Return the [X, Y] coordinate for the center point of the cell that contains the specified text.  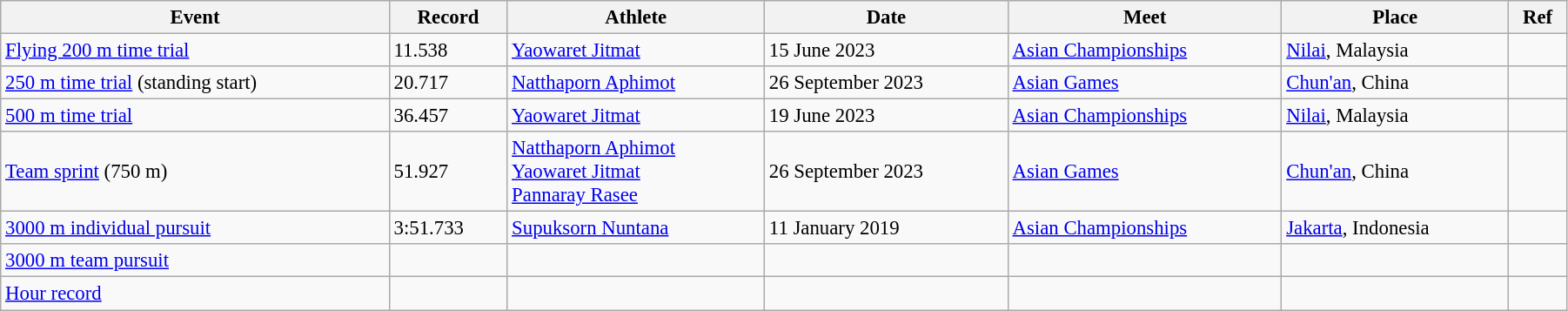
15 June 2023 [887, 51]
3000 m individual pursuit [195, 228]
Jakarta, Indonesia [1396, 228]
Natthaporn AphimotYaowaret JitmatPannaray Rasee [636, 172]
Natthaporn Aphimot [636, 83]
Supuksorn Nuntana [636, 228]
Ref [1538, 17]
Record [448, 17]
Date [887, 17]
11 January 2019 [887, 228]
Team sprint (750 m) [195, 172]
Meet [1145, 17]
11.538 [448, 51]
36.457 [448, 116]
Hour record [195, 294]
3000 m team pursuit [195, 260]
Athlete [636, 17]
500 m time trial [195, 116]
3:51.733 [448, 228]
Event [195, 17]
20.717 [448, 83]
51.927 [448, 172]
250 m time trial (standing start) [195, 83]
19 June 2023 [887, 116]
Place [1396, 17]
Flying 200 m time trial [195, 51]
